From the cell containing the given text, extract its center point as (X, Y) coordinate. 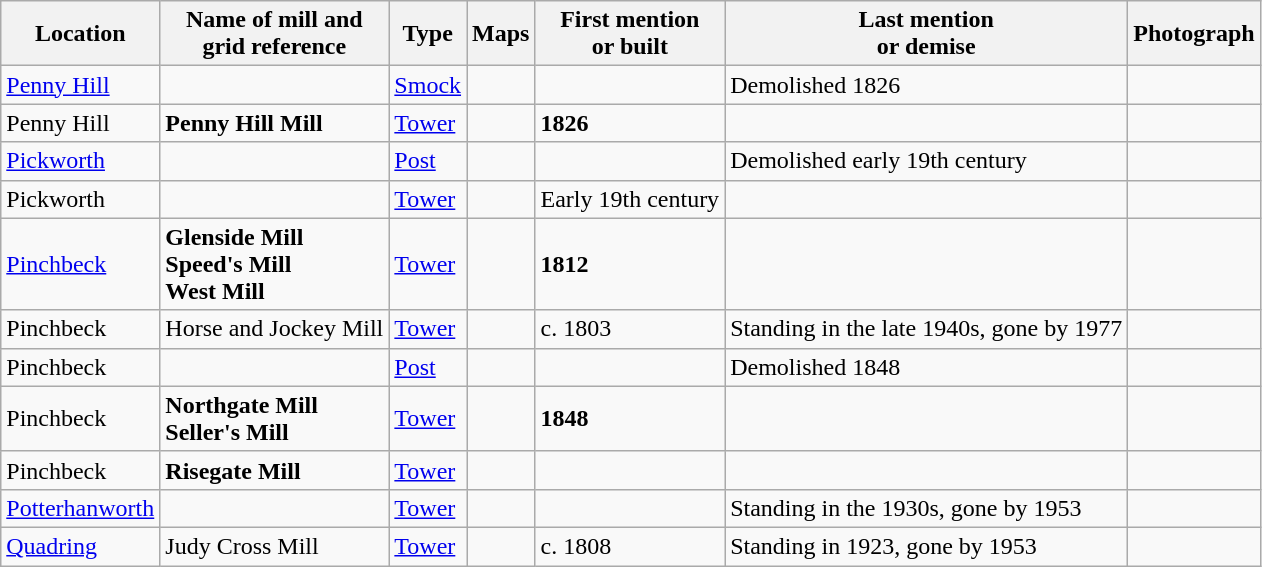
1826 (630, 123)
Quadring (80, 546)
Maps (501, 34)
Demolished 1826 (926, 85)
Photograph (1194, 34)
Location (80, 34)
Glenside MillSpeed's MillWest Mill (274, 264)
1848 (630, 418)
Type (428, 34)
Standing in the late 1940s, gone by 1977 (926, 329)
c. 1803 (630, 329)
Smock (428, 85)
Penny Hill Mill (274, 123)
Name of mill andgrid reference (274, 34)
Risegate Mill (274, 470)
Early 19th century (630, 199)
Demolished 1848 (926, 367)
Horse and Jockey Mill (274, 329)
Northgate MillSeller's Mill (274, 418)
Standing in the 1930s, gone by 1953 (926, 508)
1812 (630, 264)
Judy Cross Mill (274, 546)
Potterhanworth (80, 508)
Demolished early 19th century (926, 161)
First mentionor built (630, 34)
c. 1808 (630, 546)
Last mention or demise (926, 34)
Standing in 1923, gone by 1953 (926, 546)
